Find where the given text appears and provide that cell's center as (x, y) coordinate. 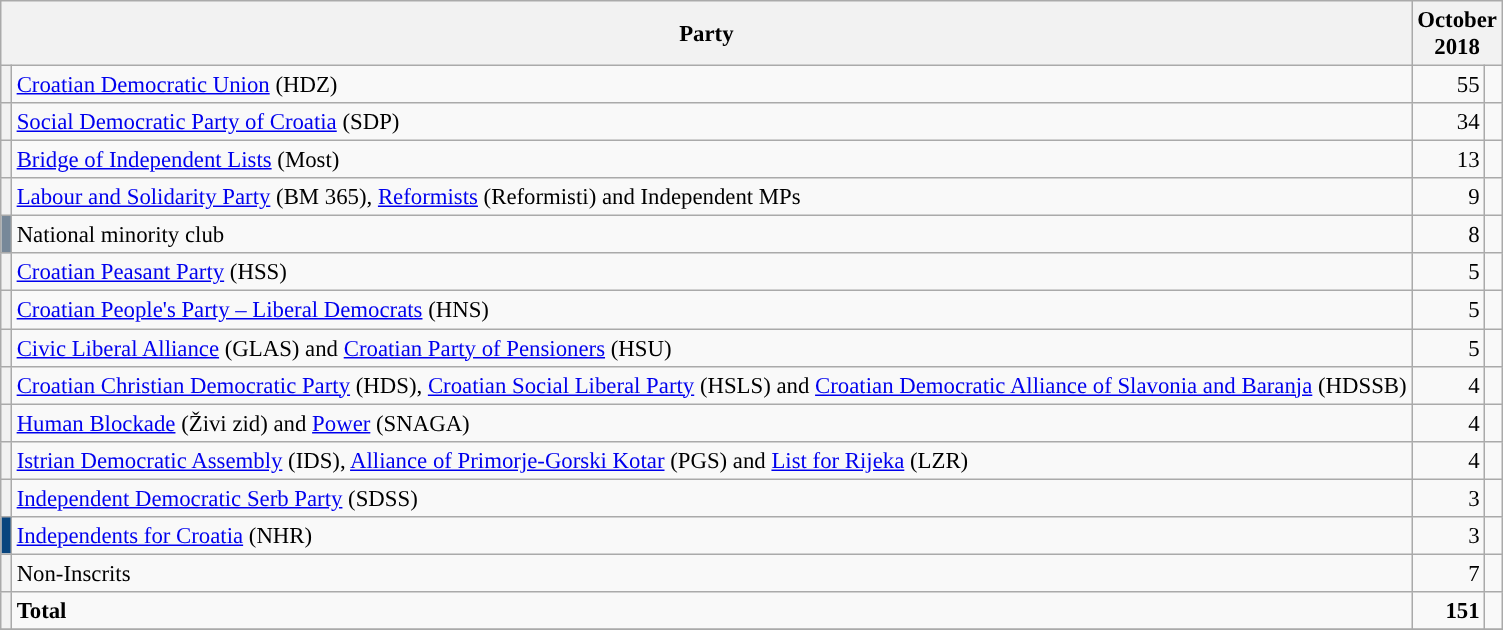
Croatian People's Party – Liberal Democrats (HNS) (712, 310)
Bridge of Independent Lists (Most) (712, 160)
151 (1448, 611)
Total (712, 611)
Party (706, 34)
34 (1448, 122)
Croatian Peasant Party (HSS) (712, 273)
Istrian Democratic Assembly (IDS), Alliance of Primorje-Gorski Kotar (PGS) and List for Rijeka (LZR) (712, 460)
October 2018 (1457, 34)
13 (1448, 160)
55 (1448, 85)
9 (1448, 197)
Social Democratic Party of Croatia (SDP) (712, 122)
National minority club (712, 235)
Civic Liberal Alliance (GLAS) and Croatian Party of Pensioners (HSU) (712, 348)
7 (1448, 573)
Croatian Christian Democratic Party (HDS), Croatian Social Liberal Party (HSLS) and Croatian Democratic Alliance of Slavonia and Baranja (HDSSB) (712, 385)
Non-Inscrits (712, 573)
8 (1448, 235)
Croatian Democratic Union (HDZ) (712, 85)
Independent Democratic Serb Party (SDSS) (712, 498)
Independents for Croatia (NHR) (712, 536)
Human Blockade (Živi zid) and Power (SNAGA) (712, 423)
Labour and Solidarity Party (BM 365), Reformists (Reformisti) and Independent MPs (712, 197)
